Pinpoint the cell where the given text exists, returning its (x, y) midpoint coordinate. 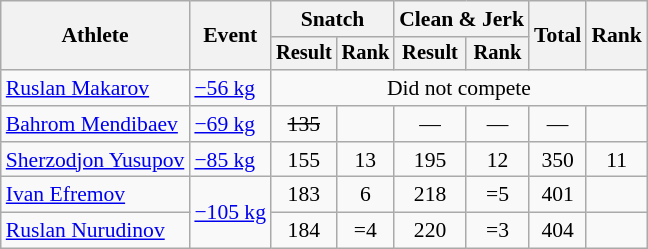
Total (558, 36)
=4 (366, 231)
Ruslan Makarov (96, 88)
350 (558, 160)
−56 kg (230, 88)
Bahrom Mendibaev (96, 124)
401 (558, 195)
218 (430, 195)
−69 kg (230, 124)
12 (498, 160)
Ruslan Nurudinov (96, 231)
=5 (498, 195)
183 (304, 195)
Sherzodjon Yusupov (96, 160)
−105 kg (230, 212)
155 (304, 160)
Clean & Jerk (462, 19)
Event (230, 36)
11 (616, 160)
Did not compete (459, 88)
−85 kg (230, 160)
=3 (498, 231)
220 (430, 231)
13 (366, 160)
Snatch (332, 19)
Athlete (96, 36)
Ivan Efremov (96, 195)
6 (366, 195)
135 (304, 124)
184 (304, 231)
404 (558, 231)
195 (430, 160)
